For the text-containing cell, return its midpoint in (x, y) coordinate format. 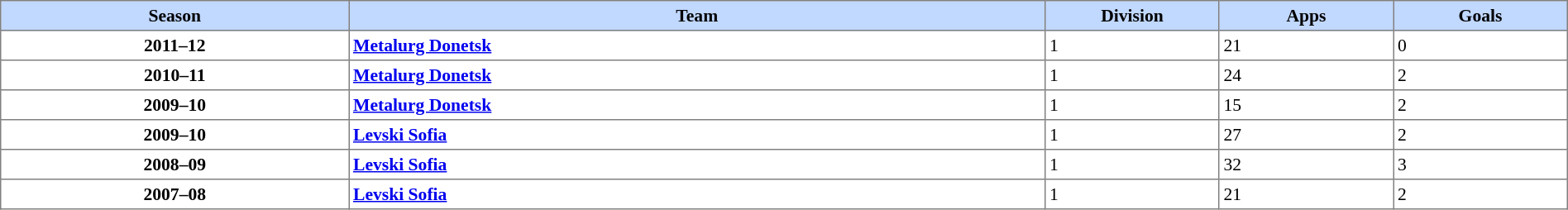
15 (1306, 105)
Season (175, 16)
Team (697, 16)
32 (1306, 165)
24 (1306, 75)
Goals (1480, 16)
0 (1480, 45)
2008–09 (175, 165)
Apps (1306, 16)
Division (1132, 16)
2011–12 (175, 45)
2007–08 (175, 194)
2010–11 (175, 75)
3 (1480, 165)
27 (1306, 135)
